Search for the cell housing the specified text and yield its (X, Y) center coordinate. 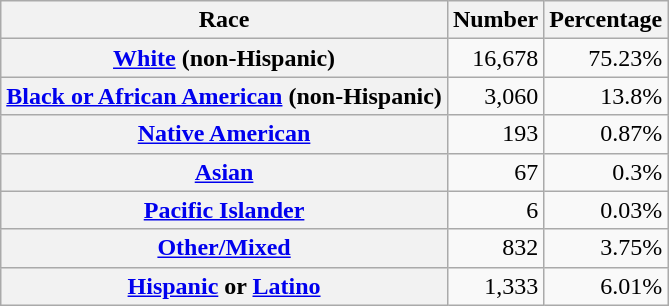
Percentage (606, 20)
Black or African American (non-Hispanic) (224, 96)
Pacific Islander (224, 210)
832 (495, 248)
3.75% (606, 248)
Number (495, 20)
6.01% (606, 286)
1,333 (495, 286)
67 (495, 172)
0.87% (606, 134)
13.8% (606, 96)
White (non-Hispanic) (224, 58)
Race (224, 20)
Other/Mixed (224, 248)
0.3% (606, 172)
0.03% (606, 210)
Native American (224, 134)
Hispanic or Latino (224, 286)
Asian (224, 172)
6 (495, 210)
193 (495, 134)
16,678 (495, 58)
75.23% (606, 58)
3,060 (495, 96)
